Pinpoint the cell where the given text exists, returning its [x, y] midpoint coordinate. 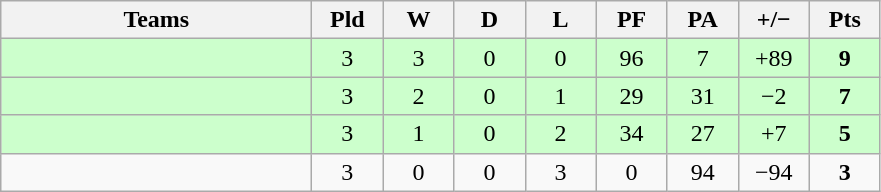
96 [632, 58]
L [560, 20]
29 [632, 96]
−2 [774, 96]
94 [702, 172]
PA [702, 20]
5 [844, 134]
PF [632, 20]
Pts [844, 20]
31 [702, 96]
−94 [774, 172]
+/− [774, 20]
D [490, 20]
+7 [774, 134]
Teams [156, 20]
9 [844, 58]
27 [702, 134]
Pld [348, 20]
34 [632, 134]
+89 [774, 58]
W [418, 20]
